From the cell containing the given text, extract its center point as (X, Y) coordinate. 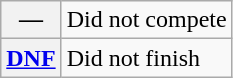
— (31, 20)
Did not finish (146, 58)
Did not compete (146, 20)
DNF (31, 58)
